Extract the (x, y) coordinate from the center of the cell holding the provided text.  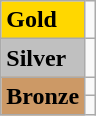
Bronze (43, 96)
Silver (43, 58)
Gold (43, 20)
